Capture the cell that displays the provided text and extract its (x, y) central coordinate. 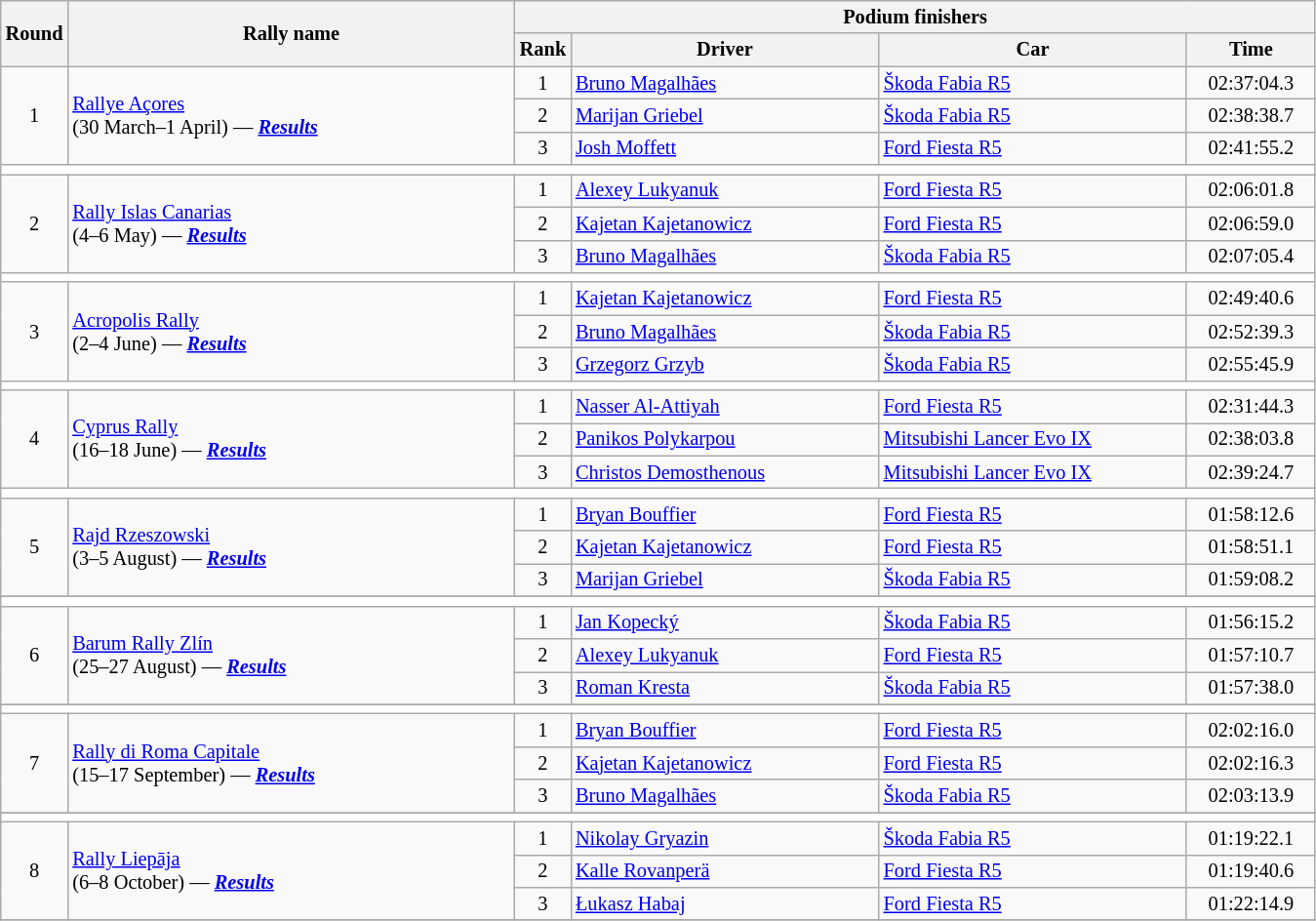
01:59:08.2 (1251, 580)
Rank (542, 50)
02:07:05.4 (1251, 257)
Car (1033, 50)
Josh Moffett (725, 148)
Acropolis Rally(2–4 June) — Results (291, 332)
Rallye Açores(30 March–1 April) — Results (291, 115)
02:38:38.7 (1251, 115)
01:58:12.6 (1251, 514)
02:31:44.3 (1251, 407)
02:49:40.6 (1251, 299)
02:02:16.3 (1251, 763)
Rajd Rzeszowski(3–5 August) — Results (291, 546)
01:19:22.1 (1251, 838)
Christos Demosthenous (725, 472)
01:22:14.9 (1251, 903)
Cyprus Rally(16–18 June) — Results (291, 439)
Jan Kopecký (725, 622)
01:19:40.6 (1251, 871)
02:06:59.0 (1251, 223)
Łukasz Habaj (725, 903)
Rally di Roma Capitale(15–17 September) — Results (291, 763)
Rally name (291, 33)
02:02:16.0 (1251, 730)
Rally Liepāja(6–8 October) — Results (291, 870)
02:41:55.2 (1251, 148)
Round (35, 33)
4 (35, 439)
02:38:03.8 (1251, 439)
Podium finishers (915, 17)
Barum Rally Zlín(25–27 August) — Results (291, 656)
02:03:13.9 (1251, 796)
01:57:10.7 (1251, 655)
Time (1251, 50)
02:55:45.9 (1251, 364)
Driver (725, 50)
Roman Kresta (725, 688)
Nasser Al-Attiyah (725, 407)
02:52:39.3 (1251, 332)
5 (35, 546)
6 (35, 656)
Kalle Rovanperä (725, 871)
01:56:15.2 (1251, 622)
Panikos Polykarpou (725, 439)
7 (35, 763)
02:37:04.3 (1251, 83)
Grzegorz Grzyb (725, 364)
Rally Islas Canarias(4–6 May) — Results (291, 222)
02:39:24.7 (1251, 472)
01:57:38.0 (1251, 688)
01:58:51.1 (1251, 547)
02:06:01.8 (1251, 190)
8 (35, 870)
Nikolay Gryazin (725, 838)
